Return the (x, y) coordinate for the center point of the cell that contains the specified text.  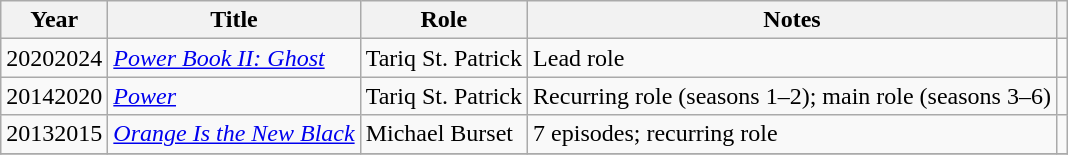
Michael Burset (444, 134)
Title (234, 20)
Year (54, 20)
Orange Is the New Black (234, 134)
20202024 (54, 58)
Power (234, 96)
20132015 (54, 134)
Power Book II: Ghost (234, 58)
Role (444, 20)
Lead role (792, 58)
Notes (792, 20)
Recurring role (seasons 1–2); main role (seasons 3–6) (792, 96)
7 episodes; recurring role (792, 134)
20142020 (54, 96)
